Scan for the cell matching the given text and deliver its (x, y) coordinate at center. 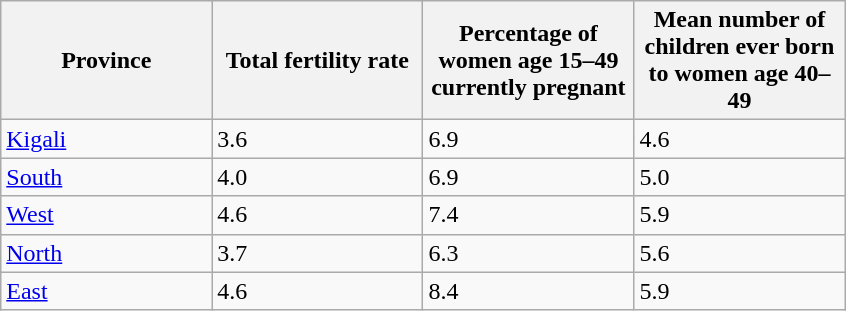
East (106, 291)
5.0 (740, 177)
Kigali (106, 139)
Percentage of women age 15–49 currently pregnant (528, 60)
7.4 (528, 215)
6.3 (528, 253)
North (106, 253)
3.7 (318, 253)
West (106, 215)
Province (106, 60)
8.4 (528, 291)
3.6 (318, 139)
4.0 (318, 177)
5.6 (740, 253)
Total fertility rate (318, 60)
South (106, 177)
Mean number of children ever born to women age 40–49 (740, 60)
